Identify which cell holds the provided text, then report its (x, y) central coordinate. 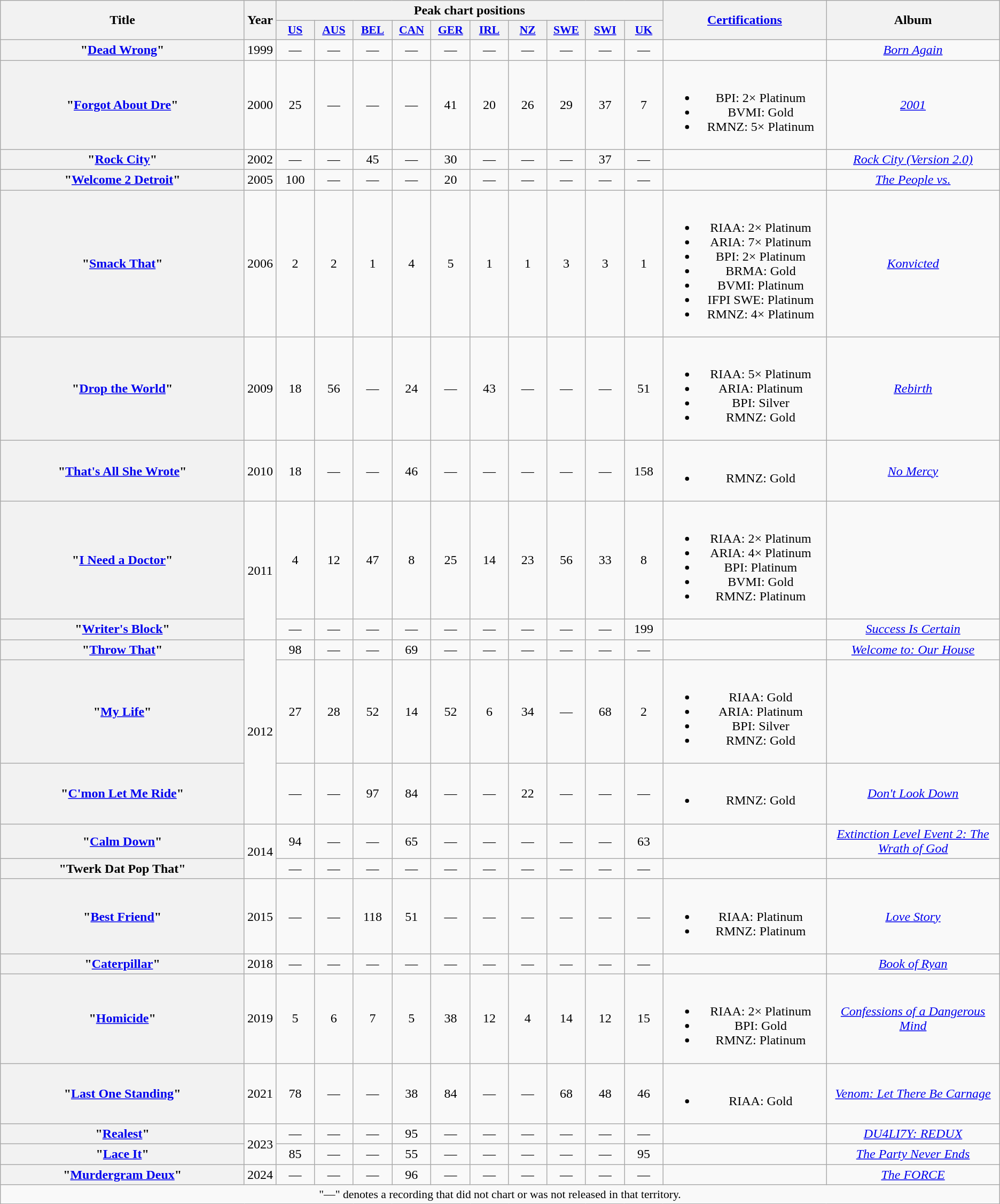
"Smack That" (123, 264)
Confessions of a Dangerous Mind (913, 1018)
Love Story (913, 916)
"Murdergram Deux" (123, 1175)
"Realest" (123, 1134)
34 (528, 712)
22 (528, 794)
The Party Never Ends (913, 1154)
"Drop the World" (123, 389)
2006 (260, 264)
96 (411, 1175)
33 (605, 560)
Don't Look Down (913, 794)
"—" denotes a recording that did not chart or was not released in that territory. (500, 1194)
2014 (260, 851)
27 (295, 712)
15 (644, 1018)
2005 (260, 180)
63 (644, 841)
BEL (373, 30)
"Throw That" (123, 650)
2023 (260, 1144)
2000 (260, 105)
Born Again (913, 50)
"Best Friend" (123, 916)
97 (373, 794)
"I Need a Doctor" (123, 560)
69 (411, 650)
Success Is Certain (913, 629)
30 (451, 160)
45 (373, 160)
RIAA: 2× PlatinumARIA: 4× PlatinumBPI: PlatinumBVMI: GoldRMNZ: Platinum (745, 560)
"Last One Standing" (123, 1093)
Peak chart positions (470, 11)
Album (913, 20)
UK (644, 30)
NZ (528, 30)
IRL (489, 30)
Rebirth (913, 389)
65 (411, 841)
85 (295, 1154)
GER (451, 30)
Welcome to: Our House (913, 650)
118 (373, 916)
"Dead Wrong" (123, 50)
Title (123, 20)
AUS (334, 30)
2009 (260, 389)
"Homicide" (123, 1018)
RIAA: 2× PlatinumBPI: GoldRMNZ: Platinum (745, 1018)
Book of Ryan (913, 964)
"Rock City" (123, 160)
2018 (260, 964)
CAN (411, 30)
SWE (566, 30)
The FORCE (913, 1175)
BPI: 2× PlatinumBVMI: GoldRMNZ: 5× Platinum (745, 105)
24 (411, 389)
RIAA: GoldARIA: PlatinumBPI: SilverRMNZ: Gold (745, 712)
The People vs. (913, 180)
"Lace It" (123, 1154)
2015 (260, 916)
2010 (260, 471)
199 (644, 629)
2019 (260, 1018)
98 (295, 650)
55 (411, 1154)
"Forgot About Dre" (123, 105)
Rock City (Version 2.0) (913, 160)
RIAA: PlatinumRMNZ: Platinum (745, 916)
23 (528, 560)
48 (605, 1093)
2021 (260, 1093)
158 (644, 471)
Extinction Level Event 2: The Wrath of God (913, 841)
78 (295, 1093)
2002 (260, 160)
"C'mon Let Me Ride" (123, 794)
"Calm Down" (123, 841)
Konvicted (913, 264)
DU4LI7Y: REDUX (913, 1134)
Certifications (745, 20)
41 (451, 105)
Venom: Let There Be Carnage (913, 1093)
"Caterpillar" (123, 964)
"That's All She Wrote" (123, 471)
43 (489, 389)
28 (334, 712)
Year (260, 20)
No Mercy (913, 471)
29 (566, 105)
47 (373, 560)
2024 (260, 1175)
26 (528, 105)
2001 (913, 105)
2011 (260, 570)
RIAA: 2× PlatinumARIA: 7× PlatinumBPI: 2× PlatinumBRMA: GoldBVMI: PlatinumIFPI SWE: PlatinumRMNZ: 4× Platinum (745, 264)
94 (295, 841)
"My Life" (123, 712)
US (295, 30)
RIAA: Gold (745, 1093)
1999 (260, 50)
"Writer's Block" (123, 629)
RIAA: 5× PlatinumARIA: PlatinumBPI: SilverRMNZ: Gold (745, 389)
SWI (605, 30)
"Welcome 2 Detroit" (123, 180)
100 (295, 180)
"Twerk Dat Pop That" (123, 869)
2012 (260, 732)
